Scan for the cell matching the given text and deliver its (X, Y) coordinate at center. 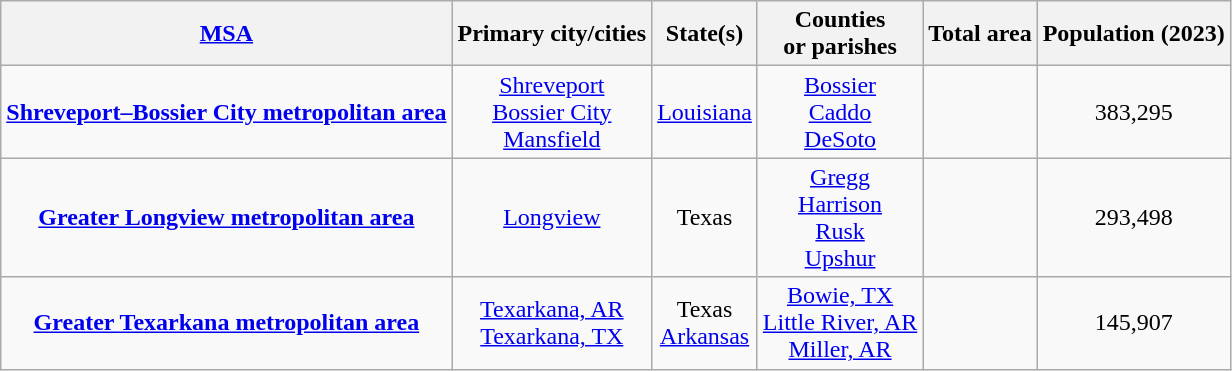
Louisiana (705, 112)
TexasArkansas (705, 323)
BossierCaddoDeSoto (840, 112)
Countiesor parishes (840, 34)
Shreveport–Bossier City metropolitan area (226, 112)
145,907 (1134, 323)
383,295 (1134, 112)
MSA (226, 34)
Texas (705, 218)
Texarkana, ARTexarkana, TX (552, 323)
Greater Texarkana metropolitan area (226, 323)
Greater Longview metropolitan area (226, 218)
Primary city/cities (552, 34)
293,498 (1134, 218)
Bowie, TXLittle River, ARMiller, AR (840, 323)
Population (2023) (1134, 34)
ShreveportBossier CityMansfield (552, 112)
Longview (552, 218)
State(s) (705, 34)
GreggHarrisonRuskUpshur (840, 218)
Total area (980, 34)
